Search for the cell housing the specified text and yield its (x, y) center coordinate. 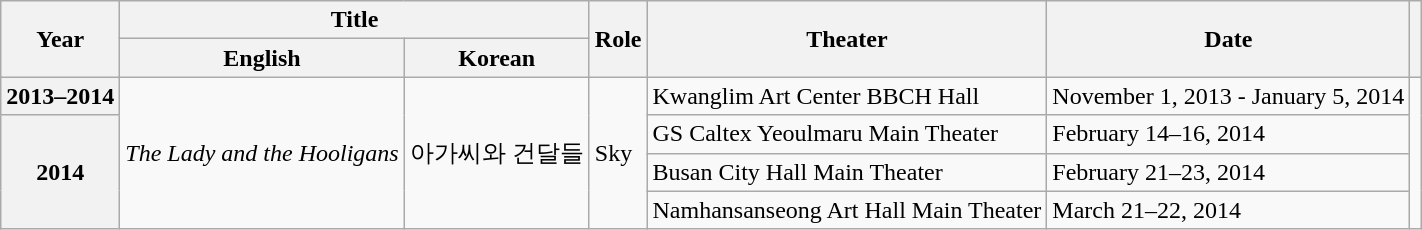
2014 (60, 172)
Date (1228, 39)
아가씨와 건달들 (496, 153)
November 1, 2013 - January 5, 2014 (1228, 96)
Kwanglim Art Center BBCH Hall (847, 96)
2013–2014 (60, 96)
Year (60, 39)
Sky (618, 153)
February 21–23, 2014 (1228, 172)
March 21–22, 2014 (1228, 210)
GS Caltex Yeoulmaru Main Theater (847, 134)
February 14–16, 2014 (1228, 134)
Theater (847, 39)
Busan City Hall Main Theater (847, 172)
Title (354, 20)
Korean (496, 58)
Namhansanseong Art Hall Main Theater (847, 210)
The Lady and the Hooligans (262, 153)
Role (618, 39)
English (262, 58)
